Scan for the cell matching the given text and deliver its (X, Y) coordinate at center. 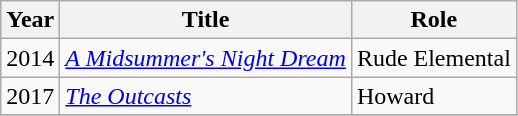
Rude Elemental (434, 58)
2017 (30, 96)
2014 (30, 58)
Title (206, 20)
Year (30, 20)
The Outcasts (206, 96)
A Midsummer's Night Dream (206, 58)
Role (434, 20)
Howard (434, 96)
